Extract the (x, y) coordinate from the center of the cell holding the provided text.  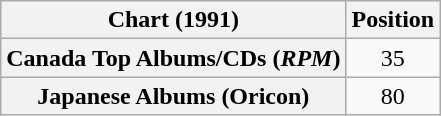
80 (393, 96)
Canada Top Albums/CDs (RPM) (174, 58)
Japanese Albums (Oricon) (174, 96)
Position (393, 20)
Chart (1991) (174, 20)
35 (393, 58)
